Identify which cell holds the provided text, then report its [X, Y] central coordinate. 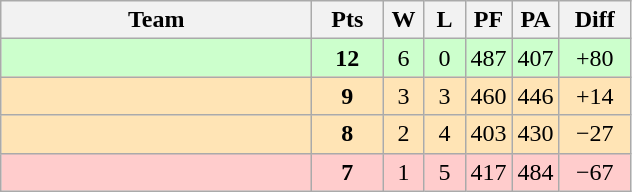
484 [536, 172]
L [444, 20]
PA [536, 20]
407 [536, 58]
460 [488, 96]
487 [488, 58]
9 [348, 96]
Pts [348, 20]
−67 [594, 172]
5 [444, 172]
+14 [594, 96]
403 [488, 134]
7 [348, 172]
Team [156, 20]
PF [488, 20]
12 [348, 58]
2 [404, 134]
430 [536, 134]
6 [404, 58]
W [404, 20]
446 [536, 96]
4 [444, 134]
8 [348, 134]
+80 [594, 58]
1 [404, 172]
0 [444, 58]
−27 [594, 134]
Diff [594, 20]
417 [488, 172]
